For the text-containing cell, return its midpoint in (x, y) coordinate format. 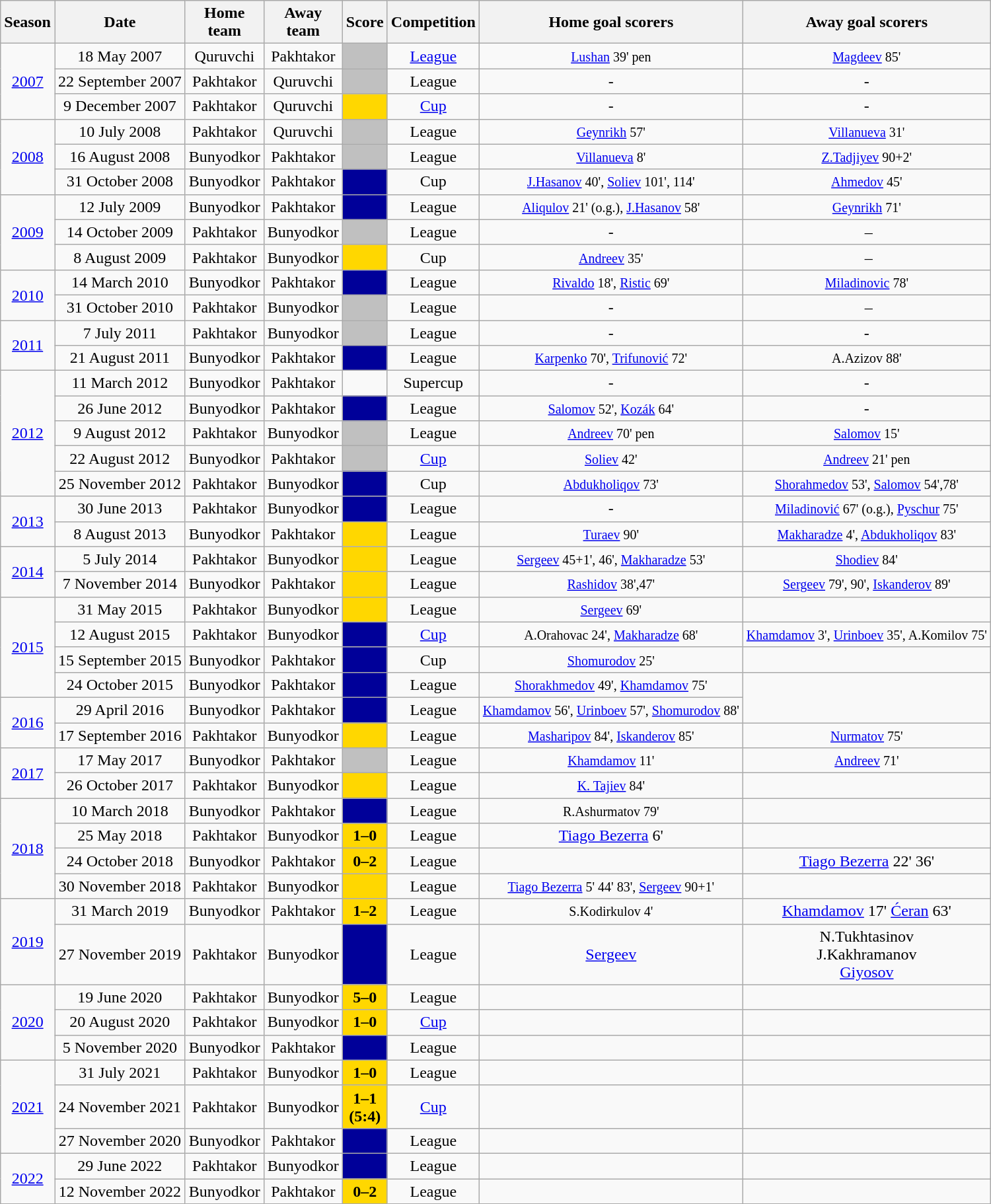
J.Hasanov 40', Soliev 101', 114' (610, 182)
14 March 2010 (120, 282)
2018 (28, 848)
Khamdamov 17' Ćeran 63' (867, 911)
Geynrikh 57' (610, 132)
Geynrikh 71' (867, 207)
8 August 2009 (120, 257)
17 September 2016 (120, 735)
Masharipov 84', Iskanderov 85' (610, 735)
10 March 2018 (120, 811)
Magdeev 85' (867, 56)
26 June 2012 (120, 408)
24 October 2015 (120, 685)
Shorahmedov 53', Salomov 54',78' (867, 484)
24 October 2018 (120, 861)
19 June 2020 (120, 997)
1–1(5:4) (365, 1106)
2015 (28, 647)
12 July 2009 (120, 207)
27 November 2020 (120, 1141)
22 September 2007 (120, 81)
Season (28, 22)
5 November 2020 (120, 1047)
Shorakhmedov 49', Khamdamov 75' (610, 685)
2013 (28, 521)
21 August 2011 (120, 358)
Home team (225, 22)
12 November 2022 (120, 1191)
9 December 2007 (120, 106)
14 October 2009 (120, 232)
31 May 2015 (120, 609)
K. Tajiev 84' (610, 786)
Aliqulov 21' (o.g.), J.Hasanov 58' (610, 207)
Turaev 90' (610, 534)
31 July 2021 (120, 1072)
24 November 2021 (120, 1106)
22 August 2012 (120, 459)
10 July 2008 (120, 132)
2016 (28, 722)
9 August 2012 (120, 433)
Tiago Bezerra 22' 36' (867, 861)
Home goal scorers (610, 22)
7 July 2011 (120, 332)
N.Tukhtasinov J.Kakhramanov Giyosov (867, 954)
Date (120, 22)
Away goal scorers (867, 22)
2022 (28, 1178)
Andreev 21' pen (867, 459)
2020 (28, 1022)
2017 (28, 773)
Salomov 52', Kozák 64' (610, 408)
Villanueva 31' (867, 132)
Score (365, 22)
5–0 (365, 997)
2012 (28, 433)
S.Kodirkulov 4' (610, 911)
5 July 2014 (120, 559)
Tiago Bezerra 6' (610, 836)
Andreev 71' (867, 761)
20 August 2020 (120, 1022)
2019 (28, 942)
Z.Tadjiyev 90+2' (867, 157)
1–2 (365, 911)
8 August 2013 (120, 534)
27 November 2019 (120, 954)
29 April 2016 (120, 710)
Andreev 35' (610, 257)
Sergeev 79', 90', Iskanderov 89' (867, 584)
31 October 2008 (120, 182)
Shodiev 84' (867, 559)
Sergeev 45+1', 46', Makharadze 53' (610, 559)
2009 (28, 232)
2010 (28, 295)
Miladinovic 78' (867, 282)
A.Orahovac 24', Makharadze 68' (610, 634)
7 November 2014 (120, 584)
29 June 2022 (120, 1166)
Khamdamov 56', Urinboev 57', Shomurodov 88' (610, 710)
Khamdamov 11' (610, 761)
31 March 2019 (120, 911)
A.Azizov 88' (867, 358)
26 October 2017 (120, 786)
Rivaldo 18', Ristic 69' (610, 282)
Andreev 70' pen (610, 433)
30 June 2013 (120, 509)
Tiago Bezerra 5' 44' 83', Sergeev 90+1' (610, 886)
Shomurodov 25' (610, 659)
Ahmedov 45' (867, 182)
Karpenko 70', Trifunović 72' (610, 358)
Salomov 15' (867, 433)
31 October 2010 (120, 307)
R.Ashurmatov 79' (610, 811)
2008 (28, 157)
2014 (28, 572)
25 November 2012 (120, 484)
Competition (433, 22)
Away team (303, 22)
15 September 2015 (120, 659)
2007 (28, 81)
Sergeev (610, 954)
Miladinović 67' (o.g.), Pyschur 75' (867, 509)
Soliev 42' (610, 459)
Lushan 39' pen (610, 56)
18 May 2007 (120, 56)
Supercup (433, 383)
16 August 2008 (120, 157)
25 May 2018 (120, 836)
11 March 2012 (120, 383)
Khamdamov 3', Urinboev 35', A.Komilov 75' (867, 634)
12 August 2015 (120, 634)
2021 (28, 1106)
Sergeev 69' (610, 609)
30 November 2018 (120, 886)
17 May 2017 (120, 761)
Nurmatov 75' (867, 735)
Makharadze 4', Abdukholiqov 83' (867, 534)
2011 (28, 345)
Villanueva 8' (610, 157)
Rashidov 38',47' (610, 584)
Abdukholiqov 73' (610, 484)
